Detect which cell encompasses the target text, then output its (X, Y) center coordinate. 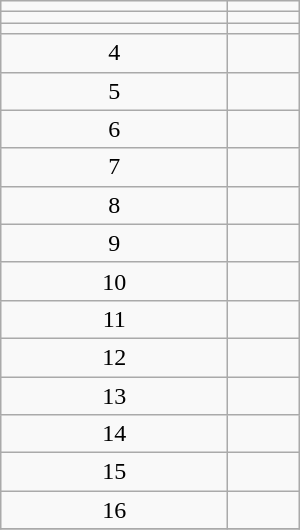
9 (114, 243)
15 (114, 472)
11 (114, 319)
5 (114, 91)
12 (114, 357)
13 (114, 395)
7 (114, 167)
6 (114, 129)
8 (114, 205)
4 (114, 53)
14 (114, 434)
16 (114, 510)
10 (114, 281)
